Provide the (x, y) coordinate of the cell's center where the given text is located.  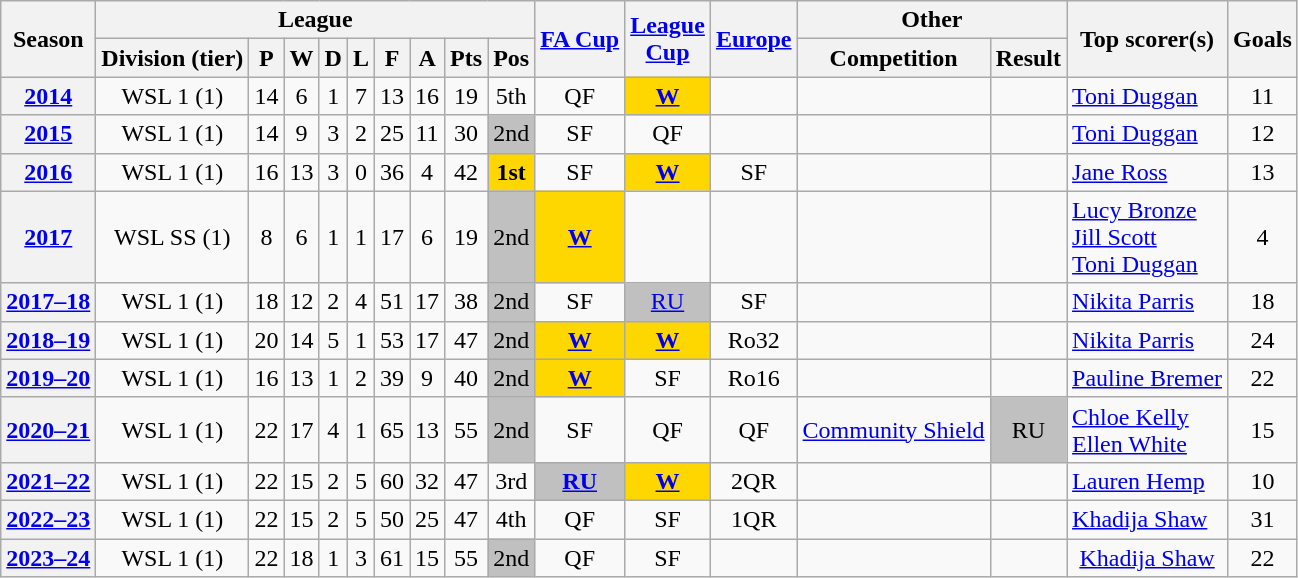
Lauren Hemp (1148, 481)
L (360, 58)
League (316, 20)
F (392, 58)
38 (466, 302)
4th (512, 519)
2017–18 (48, 302)
Ro32 (754, 340)
30 (466, 134)
Chloe KellyEllen White (1148, 430)
8 (266, 237)
A (428, 58)
Goals (1263, 39)
WSL SS (1) (172, 237)
32 (428, 481)
Top scorer(s) (1148, 39)
53 (392, 340)
40 (466, 378)
50 (392, 519)
Lucy BronzeJill ScottToni Duggan (1148, 237)
Jane Ross (1148, 172)
2017 (48, 237)
2020–21 (48, 430)
1QR (754, 519)
10 (1263, 481)
60 (392, 481)
61 (392, 557)
Result (1028, 58)
Division (tier) (172, 58)
Competition (894, 58)
1st (512, 172)
65 (392, 430)
Pos (512, 58)
2018–19 (48, 340)
2014 (48, 96)
Europe (754, 39)
2016 (48, 172)
36 (392, 172)
31 (1263, 519)
Pts (466, 58)
7 (360, 96)
FA Cup (580, 39)
20 (266, 340)
2019–20 (48, 378)
LeagueCup (668, 39)
Season (48, 39)
D (333, 58)
39 (392, 378)
Pauline Bremer (1148, 378)
51 (392, 302)
2021–22 (48, 481)
0 (360, 172)
5th (512, 96)
P (266, 58)
2022–23 (48, 519)
2015 (48, 134)
Community Shield (894, 430)
2023–24 (48, 557)
42 (466, 172)
2QR (754, 481)
3rd (512, 481)
Other (932, 20)
24 (1263, 340)
Ro16 (754, 378)
